From the cell containing the given text, extract its center point as [X, Y] coordinate. 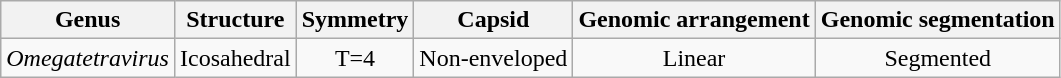
Icosahedral [235, 58]
Non-enveloped [494, 58]
Segmented [938, 58]
Capsid [494, 20]
Linear [694, 58]
Genomic segmentation [938, 20]
Omegatetravirus [88, 58]
Genomic arrangement [694, 20]
Genus [88, 20]
Symmetry [355, 20]
T=4 [355, 58]
Structure [235, 20]
